Find where the given text appears and provide that cell's center as [x, y] coordinate. 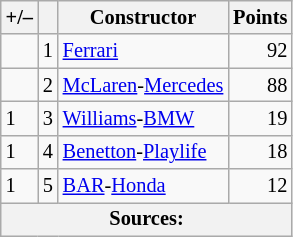
+/– [20, 17]
88 [260, 85]
2 [48, 85]
Benetton-Playlife [143, 152]
3 [48, 118]
4 [48, 152]
5 [48, 186]
McLaren-Mercedes [143, 85]
Sources: [147, 219]
92 [260, 51]
Points [260, 17]
BAR-Honda [143, 186]
19 [260, 118]
Constructor [143, 17]
12 [260, 186]
Ferrari [143, 51]
Williams-BMW [143, 118]
18 [260, 152]
